Return the [X, Y] coordinate for the center point of the cell that contains the specified text.  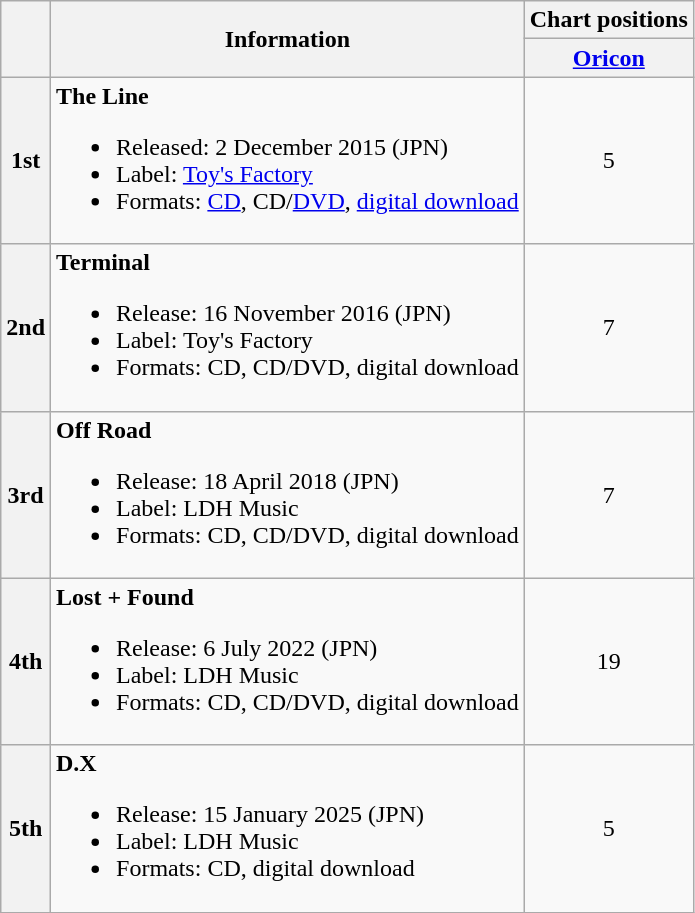
4th [26, 662]
5th [26, 828]
The LineReleased: 2 December 2015 (JPN)Label: Toy's FactoryFormats: CD, CD/DVD, digital download [288, 160]
Chart positions [608, 20]
19 [608, 662]
Oricon [608, 58]
2nd [26, 328]
3rd [26, 494]
D.XRelease: 15 January 2025 (JPN)Label: LDH MusicFormats: CD, digital download [288, 828]
Lost + FoundRelease: 6 July 2022 (JPN)Label: LDH MusicFormats: CD, CD/DVD, digital download [288, 662]
TerminalRelease: 16 November 2016 (JPN)Label: Toy's FactoryFormats: CD, CD/DVD, digital download [288, 328]
Off RoadRelease: 18 April 2018 (JPN)Label: LDH MusicFormats: CD, CD/DVD, digital download [288, 494]
Information [288, 39]
1st [26, 160]
